Pinpoint the cell where the given text exists, returning its [x, y] midpoint coordinate. 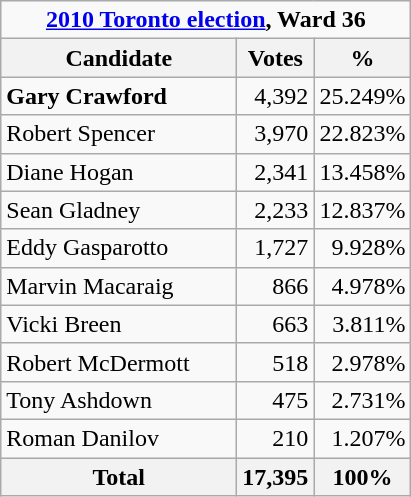
2010 Toronto election, Ward 36 [206, 20]
% [362, 58]
Gary Crawford [119, 96]
Total [119, 477]
17,395 [276, 477]
Marvin Macaraig [119, 286]
Sean Gladney [119, 210]
Robert McDermott [119, 362]
12.837% [362, 210]
2,233 [276, 210]
4,392 [276, 96]
Robert Spencer [119, 134]
Roman Danilov [119, 438]
1,727 [276, 248]
3.811% [362, 324]
9.928% [362, 248]
210 [276, 438]
13.458% [362, 172]
4.978% [362, 286]
Eddy Gasparotto [119, 248]
2.731% [362, 400]
1.207% [362, 438]
2,341 [276, 172]
22.823% [362, 134]
475 [276, 400]
25.249% [362, 96]
Vicki Breen [119, 324]
100% [362, 477]
3,970 [276, 134]
2.978% [362, 362]
Candidate [119, 58]
518 [276, 362]
Tony Ashdown [119, 400]
663 [276, 324]
Votes [276, 58]
866 [276, 286]
Diane Hogan [119, 172]
